Find where the given text appears and provide that cell's center as (x, y) coordinate. 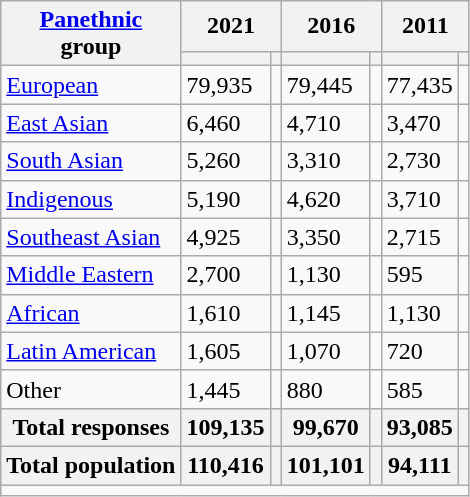
Latin American (91, 351)
1,610 (226, 313)
Other (91, 389)
5,260 (226, 161)
3,710 (420, 199)
African (91, 313)
Panethnicgroup (91, 34)
4,620 (326, 199)
79,935 (226, 85)
101,101 (326, 465)
595 (420, 275)
1,145 (326, 313)
585 (420, 389)
94,111 (420, 465)
99,670 (326, 427)
880 (326, 389)
Indigenous (91, 199)
4,710 (326, 123)
Middle Eastern (91, 275)
Total population (91, 465)
720 (420, 351)
2,730 (420, 161)
1,445 (226, 389)
2011 (425, 26)
2,700 (226, 275)
6,460 (226, 123)
2021 (231, 26)
2,715 (420, 237)
3,470 (420, 123)
2016 (331, 26)
1,605 (226, 351)
3,310 (326, 161)
109,135 (226, 427)
4,925 (226, 237)
93,085 (420, 427)
Southeast Asian (91, 237)
79,445 (326, 85)
European (91, 85)
East Asian (91, 123)
77,435 (420, 85)
1,070 (326, 351)
5,190 (226, 199)
3,350 (326, 237)
Total responses (91, 427)
110,416 (226, 465)
South Asian (91, 161)
